Return [X, Y] of the center of cell containing provided text 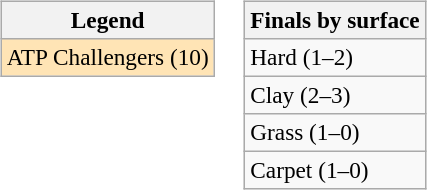
Clay (2–3) [335, 95]
Legend [108, 20]
Carpet (1–0) [335, 171]
ATP Challengers (10) [108, 57]
Finals by surface [335, 20]
Grass (1–0) [335, 133]
Hard (1–2) [335, 57]
